Identify which cell holds the provided text, then report its (x, y) central coordinate. 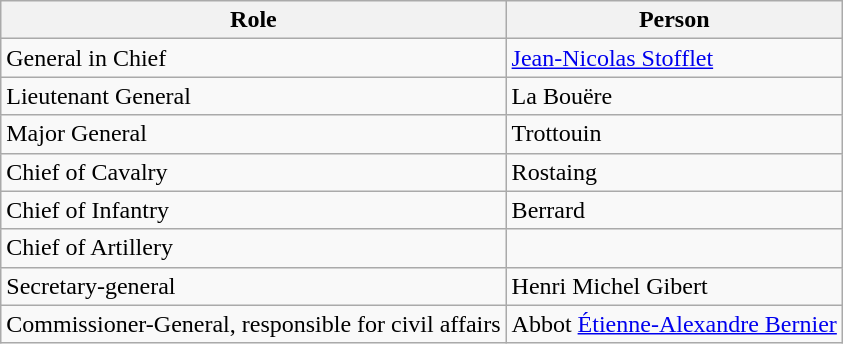
Chief of Artillery (254, 248)
Secretary-general (254, 286)
Berrard (674, 210)
Abbot Étienne-Alexandre Bernier (674, 324)
Chief of Cavalry (254, 172)
Trottouin (674, 134)
Henri Michel Gibert (674, 286)
General in Chief (254, 58)
Jean-Nicolas Stofflet (674, 58)
Chief of Infantry (254, 210)
Lieutenant General (254, 96)
La Bouëre (674, 96)
Commissioner-General, responsible for civil affairs (254, 324)
Role (254, 20)
Person (674, 20)
Major General (254, 134)
Rostaing (674, 172)
